Scan for the cell matching the given text and deliver its (x, y) coordinate at center. 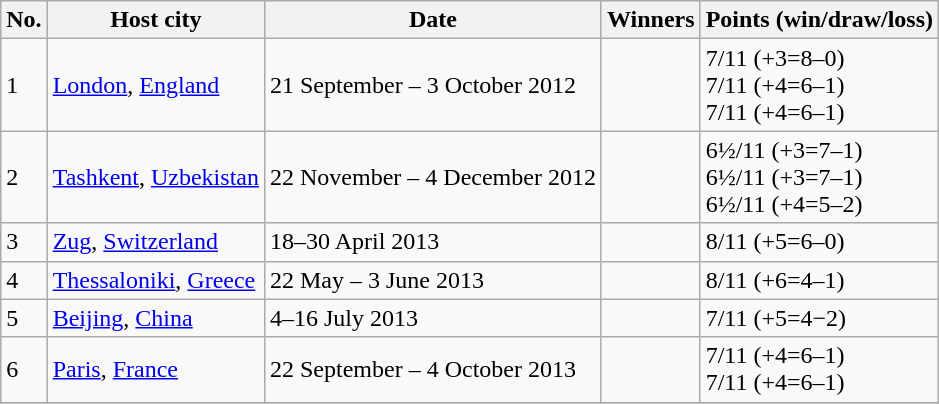
Paris, France (156, 370)
5 (24, 318)
No. (24, 20)
Zug, Switzerland (156, 242)
21 September – 3 October 2012 (432, 85)
Tashkent, Uzbekistan (156, 177)
London, England (156, 85)
6 (24, 370)
4 (24, 280)
4–16 July 2013 (432, 318)
22 May – 3 June 2013 (432, 280)
22 November – 4 December 2012 (432, 177)
2 (24, 177)
Date (432, 20)
Host city (156, 20)
Thessaloniki, Greece (156, 280)
3 (24, 242)
Winners (650, 20)
7/11 (+4=6–1)7/11 (+4=6–1) (819, 370)
Beijing, China (156, 318)
1 (24, 85)
Points (win/draw/loss) (819, 20)
8/11 (+6=4–1) (819, 280)
6½/11 (+3=7–1)6½/11 (+3=7–1)6½/11 (+4=5–2) (819, 177)
22 September – 4 October 2013 (432, 370)
8/11 (+5=6–0) (819, 242)
7/11 (+3=8–0)7/11 (+4=6–1)7/11 (+4=6–1) (819, 85)
18–30 April 2013 (432, 242)
7/11 (+5=4−2) (819, 318)
